Return (X, Y) of the center of cell containing provided text 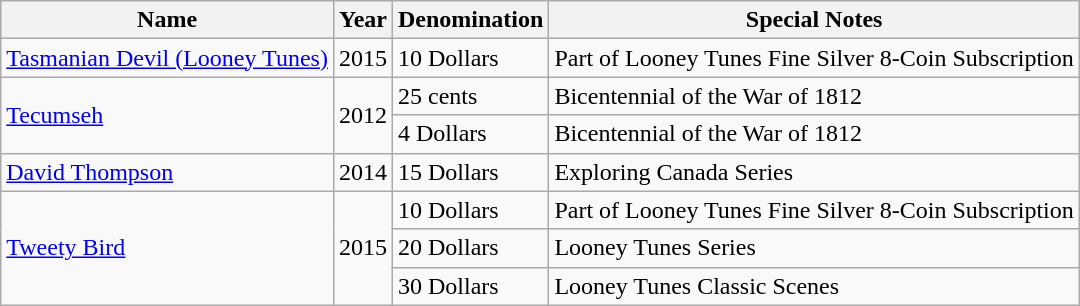
20 Dollars (470, 248)
Tweety Bird (168, 248)
4 Dollars (470, 134)
2012 (362, 115)
Name (168, 20)
Special Notes (814, 20)
Looney Tunes Series (814, 248)
Tasmanian Devil (Looney Tunes) (168, 58)
15 Dollars (470, 172)
25 cents (470, 96)
Exploring Canada Series (814, 172)
David Thompson (168, 172)
Looney Tunes Classic Scenes (814, 286)
Denomination (470, 20)
Year (362, 20)
Tecumseh (168, 115)
30 Dollars (470, 286)
2014 (362, 172)
